Pinpoint the cell where the given text exists, returning its (x, y) midpoint coordinate. 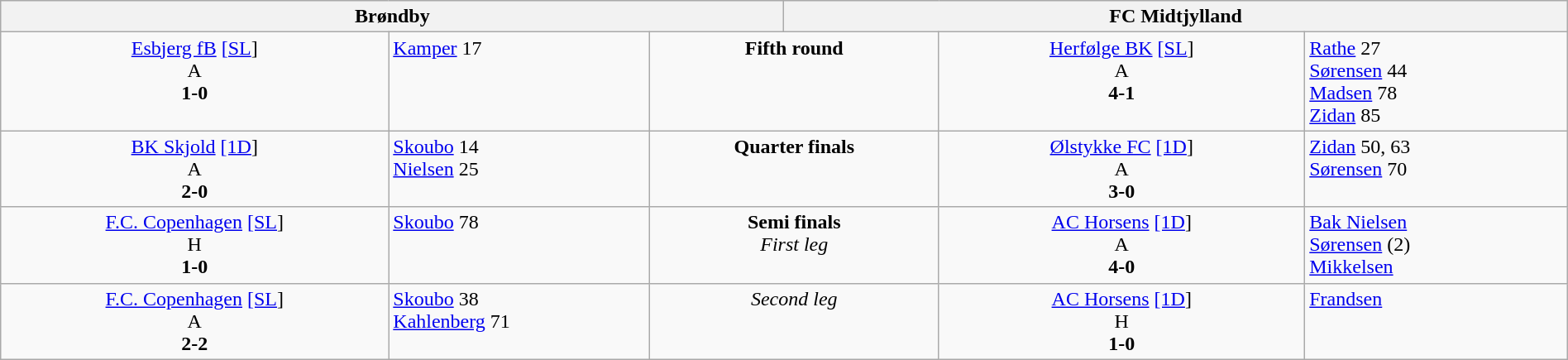
AC Horsens [1D]A4-0 (1121, 245)
Ølstykke FC [1D]A3-0 (1121, 169)
Zidan 50, 63Sørensen 70 (1437, 169)
Semi finalsFirst leg (794, 245)
Brøndby (392, 17)
AC Horsens [1D]H1-0 (1121, 321)
Herfølge BK [SL]A4-1 (1121, 81)
Skoubo 38Kahlenberg 71 (519, 321)
Bak NielsenSørensen (2)Mikkelsen (1437, 245)
Fifth round (794, 81)
Kamper 17 (519, 81)
Frandsen (1437, 321)
Second leg (794, 321)
Skoubo 14Nielsen 25 (519, 169)
Rathe 27Sørensen 44Madsen 78Zidan 85 (1437, 81)
BK Skjold [1D]A2-0 (195, 169)
F.C. Copenhagen [SL]A2-2 (195, 321)
Esbjerg fB [SL]A1-0 (195, 81)
F.C. Copenhagen [SL]H1-0 (195, 245)
FC Midtjylland (1176, 17)
Quarter finals (794, 169)
Skoubo 78 (519, 245)
